Output the [x, y] coordinate of the center of the cell containing the given text.  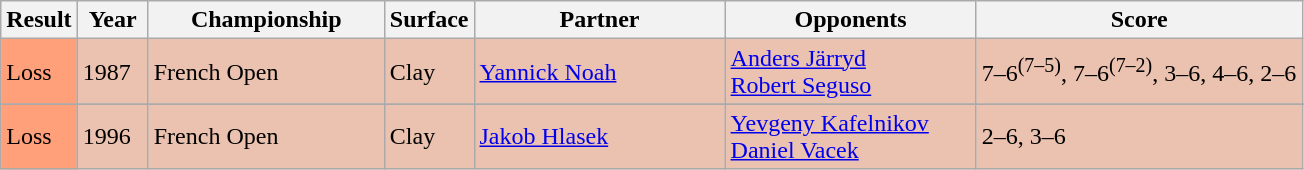
1996 [112, 136]
Yannick Noah [600, 72]
Anders Järryd Robert Seguso [850, 72]
Opponents [850, 20]
Year [112, 20]
1987 [112, 72]
2–6, 3–6 [1139, 136]
Championship [266, 20]
7–6(7–5), 7–6(7–2), 3–6, 4–6, 2–6 [1139, 72]
Surface [429, 20]
Yevgeny Kafelnikov Daniel Vacek [850, 136]
Partner [600, 20]
Jakob Hlasek [600, 136]
Score [1139, 20]
Result [39, 20]
